Identify which cell holds the provided text, then report its (x, y) central coordinate. 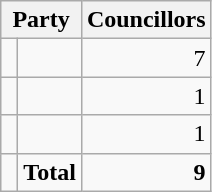
Total (50, 172)
Party (42, 20)
7 (146, 58)
Councillors (146, 20)
9 (146, 172)
